Provide the [x, y] coordinate of the cell's center where the given text is located.  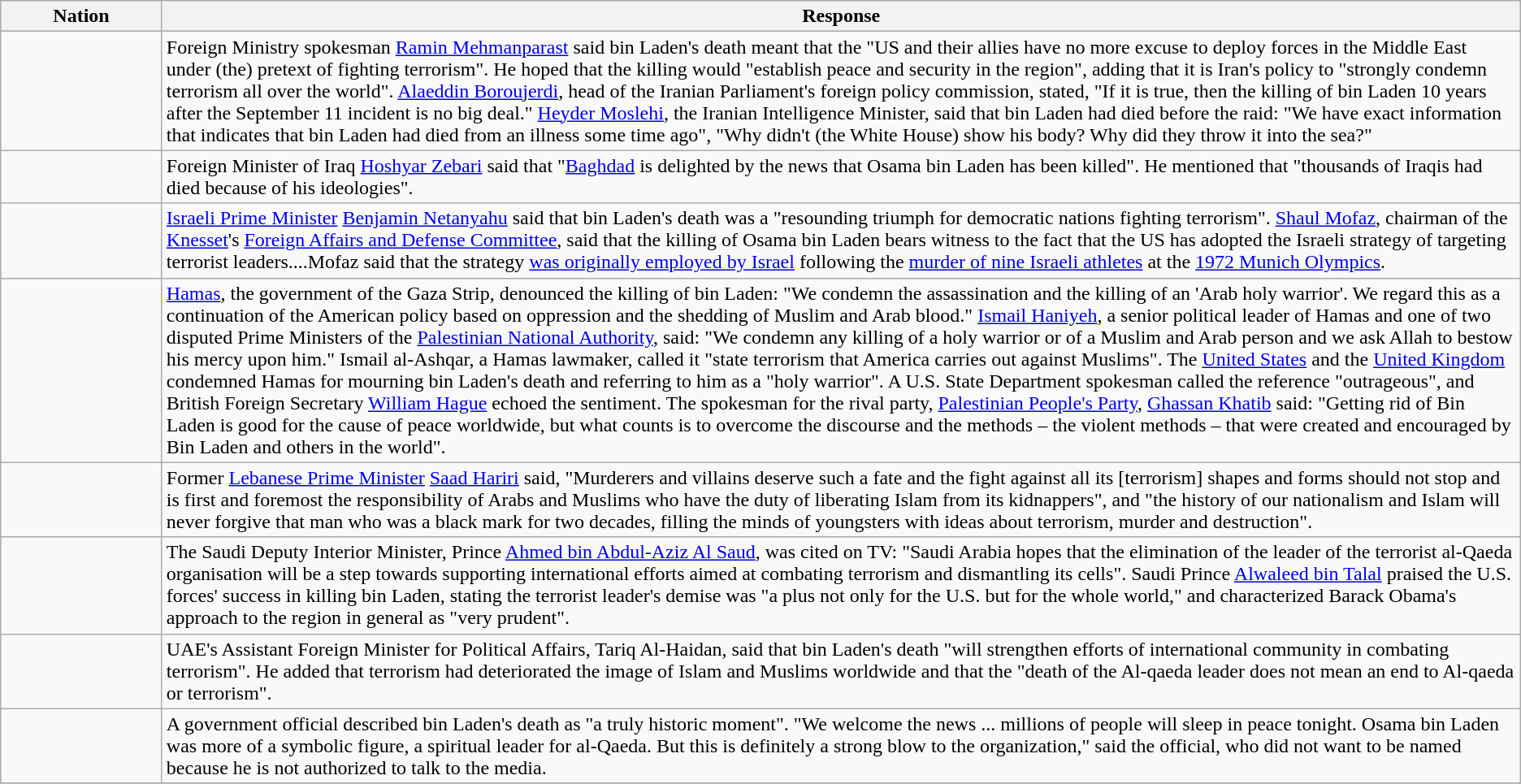
Response [841, 16]
Nation [81, 16]
